From the cell containing the given text, extract its center point as [X, Y] coordinate. 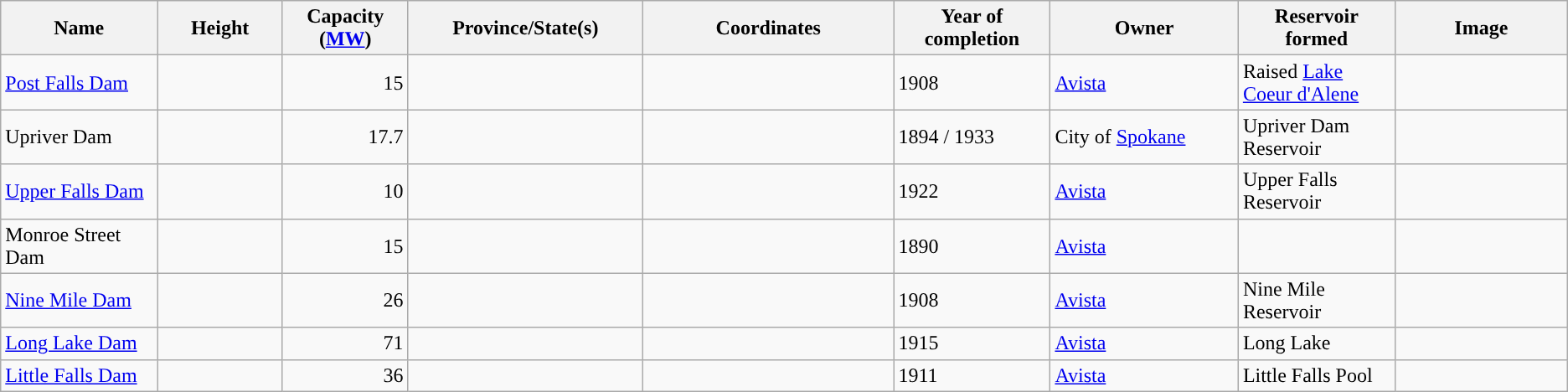
Reservoir formed [1317, 28]
1922 [972, 191]
Upper Falls Dam [79, 191]
Little Falls Pool [1317, 375]
Upriver Dam [79, 137]
Height [220, 28]
Upper Falls Reservoir [1317, 191]
Raised Lake Coeur d'Alene [1317, 82]
Coordinates [769, 28]
Nine Mile Reservoir [1317, 300]
36 [345, 375]
Year of completion [972, 28]
1915 [972, 343]
Little Falls Dam [79, 375]
Upriver Dam Reservoir [1317, 137]
Nine Mile Dam [79, 300]
Long Lake [1317, 343]
71 [345, 343]
17.7 [345, 137]
Post Falls Dam [79, 82]
Owner [1144, 28]
Name [79, 28]
Image [1481, 28]
1890 [972, 246]
1911 [972, 375]
10 [345, 191]
Province/State(s) [526, 28]
City of Spokane [1144, 137]
Long Lake Dam [79, 343]
1894 / 1933 [972, 137]
Monroe Street Dam [79, 246]
26 [345, 300]
Capacity (MW) [345, 28]
